Provide the [X, Y] coordinate of the cell's center where the given text is located.  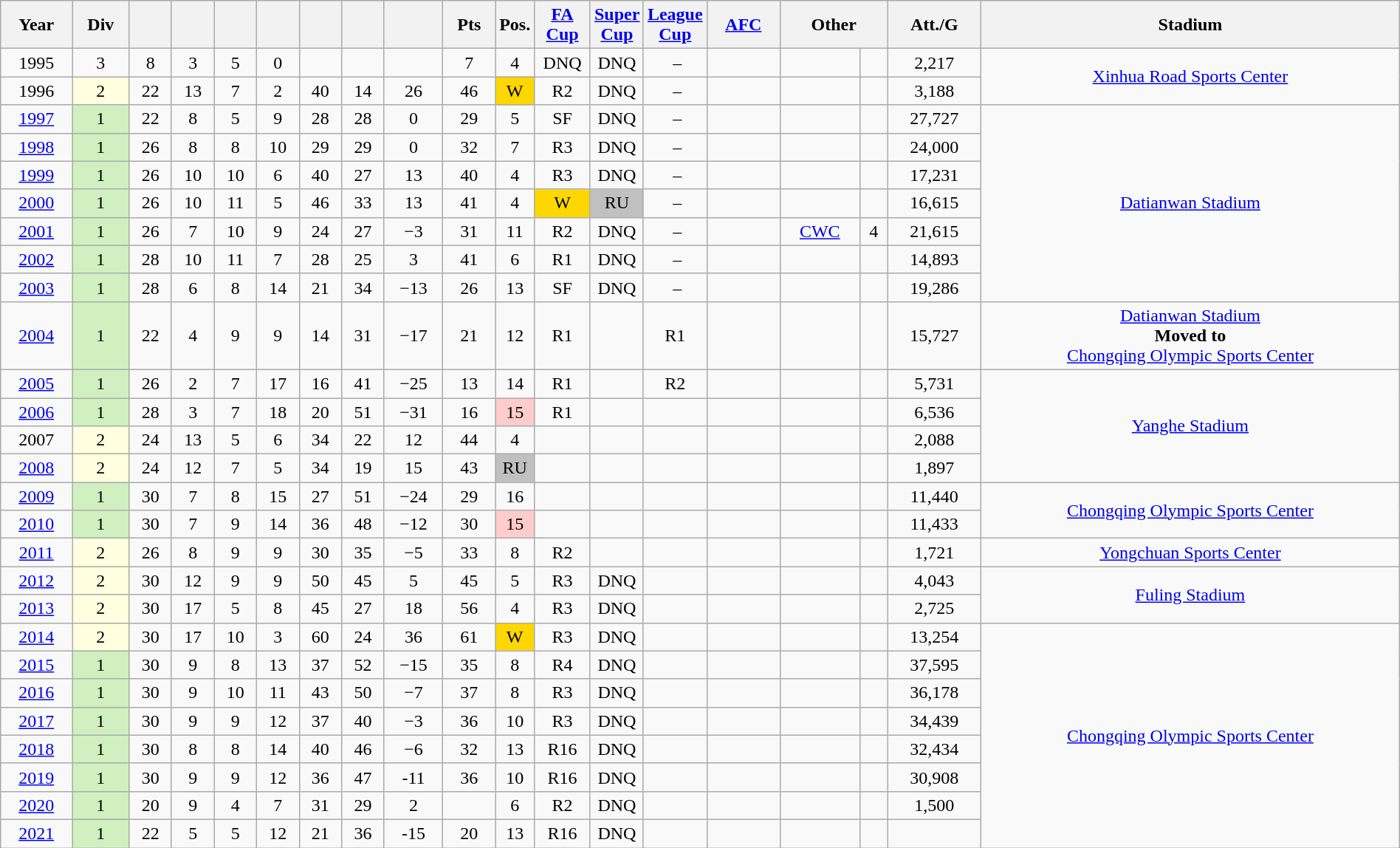
Datianwan Stadium [1190, 203]
1995 [37, 63]
2006 [37, 411]
R4 [563, 665]
AFC [743, 25]
Yanghe Stadium [1190, 425]
2010 [37, 524]
44 [470, 440]
Xinhua Road Sports Center [1190, 77]
2011 [37, 553]
−5 [414, 553]
League Cup [675, 25]
56 [470, 609]
Year [37, 25]
FA Cup [563, 25]
−15 [414, 665]
61 [470, 637]
47 [363, 777]
−25 [414, 383]
−17 [414, 335]
CWC [820, 231]
Div [100, 25]
4,043 [934, 581]
1,897 [934, 468]
2019 [37, 777]
1,500 [934, 805]
2005 [37, 383]
2007 [37, 440]
48 [363, 524]
−13 [414, 287]
2014 [37, 637]
2015 [37, 665]
2013 [37, 609]
1997 [37, 119]
−12 [414, 524]
2,217 [934, 63]
27,727 [934, 119]
21,615 [934, 231]
Stadium [1190, 25]
37,595 [934, 665]
1998 [37, 147]
2,088 [934, 440]
2009 [37, 496]
5,731 [934, 383]
3,188 [934, 91]
Yongchuan Sports Center [1190, 553]
Att./G [934, 25]
Pts [470, 25]
19,286 [934, 287]
Super Cup [617, 25]
14,893 [934, 259]
2017 [37, 721]
25 [363, 259]
2002 [37, 259]
2001 [37, 231]
−31 [414, 411]
2004 [37, 335]
−24 [414, 496]
2000 [37, 203]
2008 [37, 468]
-11 [414, 777]
Pos. [515, 25]
2012 [37, 581]
1996 [37, 91]
−6 [414, 749]
13,254 [934, 637]
-15 [414, 833]
2021 [37, 833]
19 [363, 468]
16,615 [934, 203]
2003 [37, 287]
24,000 [934, 147]
15,727 [934, 335]
1999 [37, 175]
32,434 [934, 749]
34,439 [934, 721]
30,908 [934, 777]
Datianwan StadiumMoved toChongqing Olympic Sports Center [1190, 335]
17,231 [934, 175]
Other [834, 25]
2020 [37, 805]
1,721 [934, 553]
52 [363, 665]
−7 [414, 693]
6,536 [934, 411]
11,440 [934, 496]
Fuling Stadium [1190, 595]
2,725 [934, 609]
2016 [37, 693]
11,433 [934, 524]
36,178 [934, 693]
60 [320, 637]
2018 [37, 749]
